Locate the cell with the specified text and output its [x, y] center coordinate. 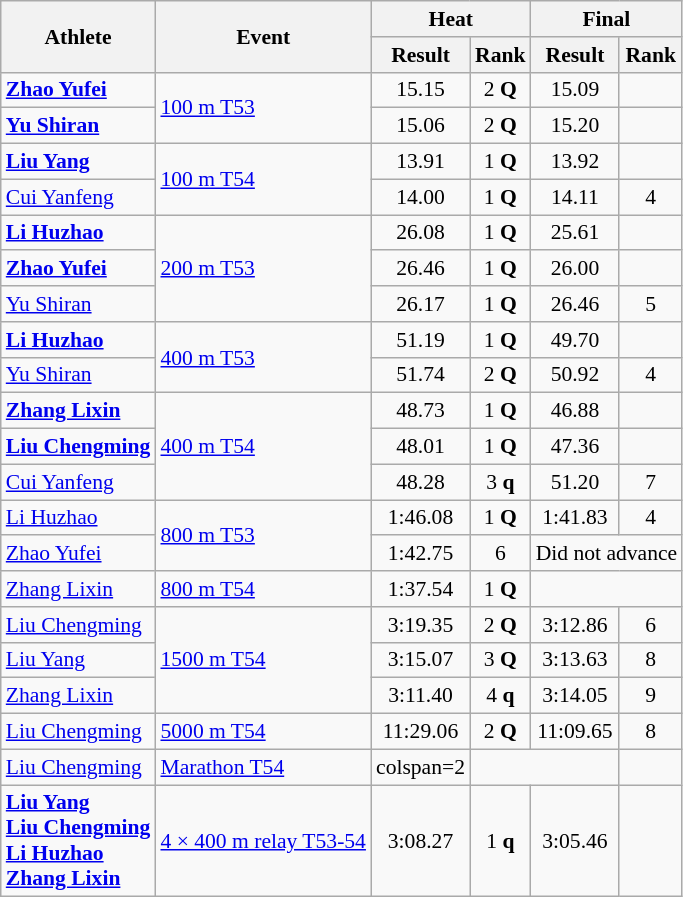
3:11.40 [420, 696]
3:08.27 [420, 841]
400 m T53 [263, 358]
1:37.54 [420, 589]
800 m T53 [263, 536]
1500 m T54 [263, 660]
1:41.83 [576, 518]
3:15.07 [420, 660]
14.00 [420, 197]
200 m T53 [263, 268]
3:05.46 [576, 841]
3 Q [500, 660]
15.15 [420, 90]
100 m T54 [263, 180]
400 m T54 [263, 446]
3:13.63 [576, 660]
9 [650, 696]
48.01 [420, 447]
49.70 [576, 340]
Marathon T54 [263, 767]
11:29.06 [420, 732]
51.20 [576, 482]
Final [607, 19]
3:19.35 [420, 625]
Did not advance [607, 554]
7 [650, 482]
26.17 [420, 304]
15.06 [420, 126]
1:46.08 [420, 518]
47.36 [576, 447]
48.28 [420, 482]
colspan=2 [420, 767]
15.20 [576, 126]
25.61 [576, 233]
51.19 [420, 340]
800 m T54 [263, 589]
100 m T53 [263, 108]
4 q [500, 696]
51.74 [420, 375]
Heat [451, 19]
5000 m T54 [263, 732]
Event [263, 36]
3:14.05 [576, 696]
48.73 [420, 411]
50.92 [576, 375]
26.08 [420, 233]
11:09.65 [576, 732]
14.11 [576, 197]
5 [650, 304]
13.92 [576, 162]
46.88 [576, 411]
26.00 [576, 269]
1 q [500, 841]
Athlete [78, 36]
3:12.86 [576, 625]
1:42.75 [420, 554]
3 q [500, 482]
13.91 [420, 162]
15.09 [576, 90]
4 × 400 m relay T53-54 [263, 841]
Liu YangLiu ChengmingLi HuzhaoZhang Lixin [78, 841]
